Determine the [x, y] coordinate at the center of the cell enclosing the given text.  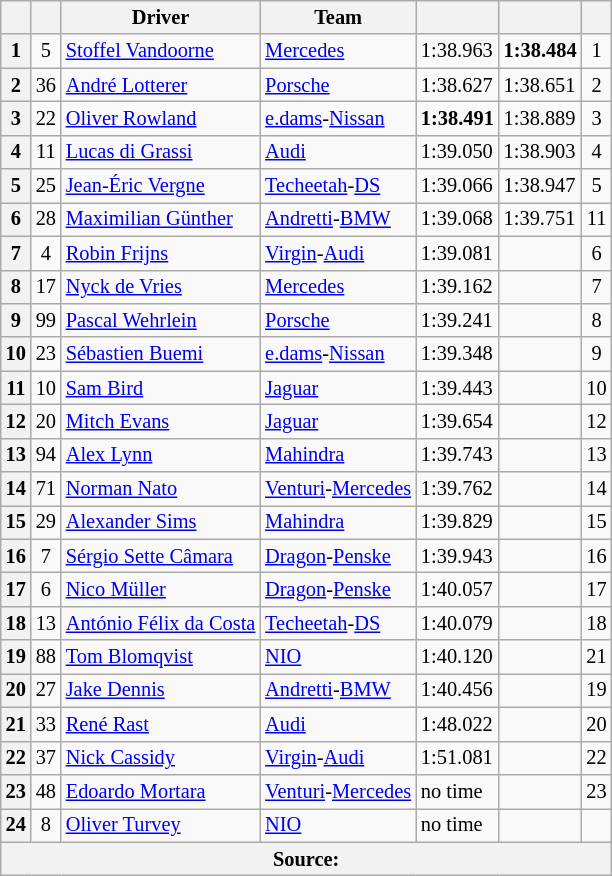
1:38.903 [540, 152]
Driver [160, 17]
1:39.654 [458, 421]
Mitch Evans [160, 421]
António Félix da Costa [160, 623]
1:39.743 [458, 455]
Nico Müller [160, 589]
1:48.022 [458, 724]
1:39.829 [458, 522]
1:51.081 [458, 758]
33 [46, 724]
Oliver Rowland [160, 118]
1:38.627 [458, 85]
48 [46, 791]
1:39.943 [458, 556]
Sébastien Buemi [160, 354]
Pascal Wehrlein [160, 320]
1:40.079 [458, 623]
Stoffel Vandoorne [160, 51]
André Lotterer [160, 85]
Maximilian Günther [160, 219]
1:39.241 [458, 320]
Jake Dennis [160, 690]
1:39.068 [458, 219]
René Rast [160, 724]
25 [46, 186]
1:38.651 [540, 85]
Lucas di Grassi [160, 152]
Alex Lynn [160, 455]
71 [46, 489]
1:39.762 [458, 489]
1:38.889 [540, 118]
99 [46, 320]
27 [46, 690]
28 [46, 219]
24 [16, 825]
Sérgio Sette Câmara [160, 556]
Norman Nato [160, 489]
1:38.947 [540, 186]
1:39.751 [540, 219]
Team [338, 17]
1:39.050 [458, 152]
36 [46, 85]
Nyck de Vries [160, 287]
1:38.491 [458, 118]
1:39.066 [458, 186]
1:39.162 [458, 287]
Edoardo Mortara [160, 791]
Alexander Sims [160, 522]
94 [46, 455]
37 [46, 758]
Jean-Éric Vergne [160, 186]
Tom Blomqvist [160, 657]
Oliver Turvey [160, 825]
1:39.348 [458, 354]
1:38.484 [540, 51]
1:39.081 [458, 253]
29 [46, 522]
1:40.456 [458, 690]
Nick Cassidy [160, 758]
Sam Bird [160, 388]
1:40.120 [458, 657]
Robin Frijns [160, 253]
1:39.443 [458, 388]
1:38.963 [458, 51]
1:40.057 [458, 589]
88 [46, 657]
Source: [306, 859]
